Extract the [x, y] coordinate from the center of the cell holding the provided text.  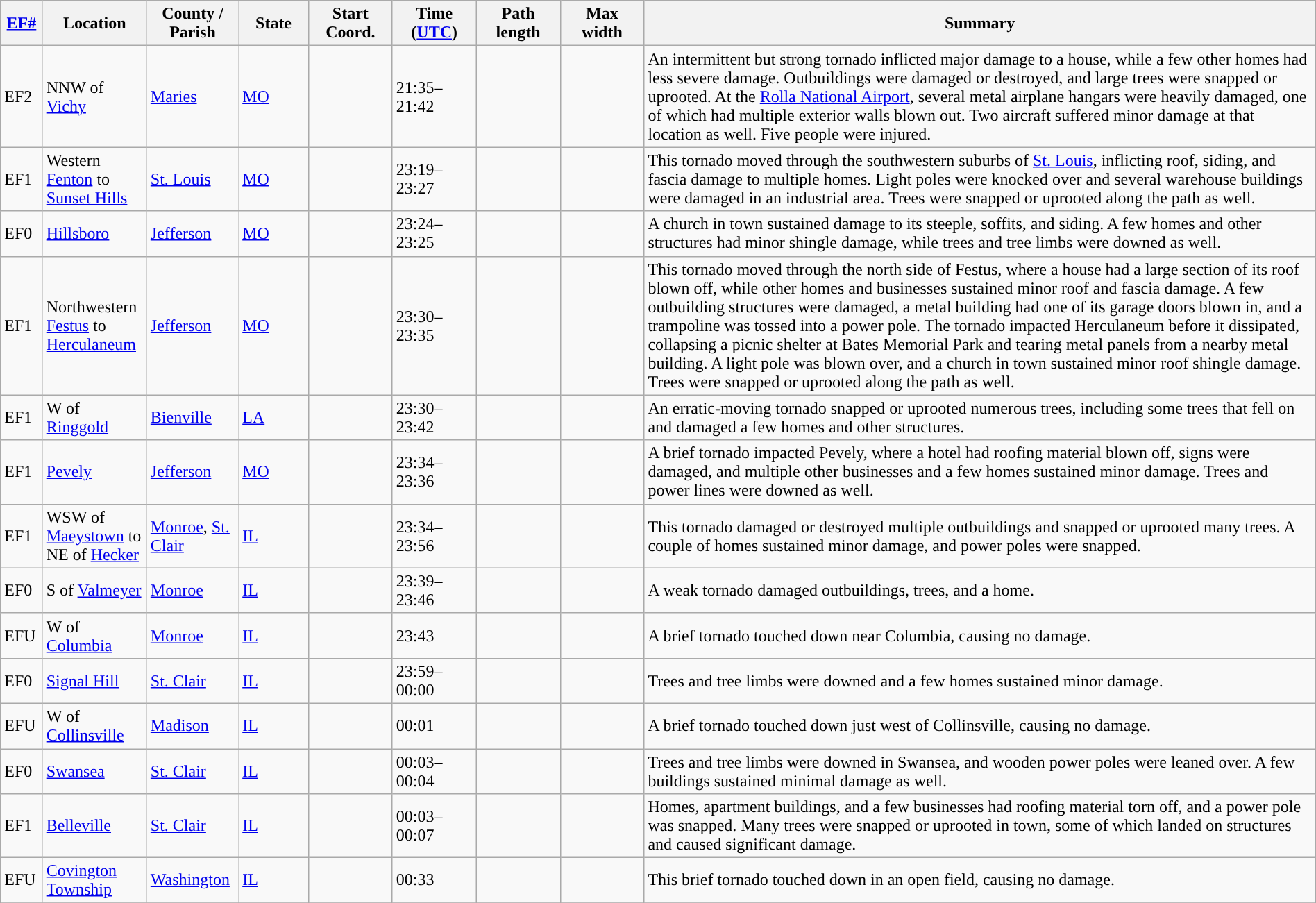
NNW of Vichy [94, 96]
00:03–00:07 [435, 826]
This brief tornado touched down in an open field, causing no damage. [980, 880]
A weak tornado damaged outbuildings, trees, and a home. [980, 590]
Location [94, 24]
Swansea [94, 770]
00:03–00:04 [435, 770]
A brief tornado touched down just west of Collinsville, causing no damage. [980, 726]
23:34–23:56 [435, 536]
County / Parish [192, 24]
S of Valmeyer [94, 590]
23:19–23:27 [435, 179]
23:34–23:36 [435, 472]
Signal Hill [94, 680]
23:59–00:00 [435, 680]
Madison [192, 726]
21:35–21:42 [435, 96]
An erratic-moving tornado snapped or uprooted numerous trees, including some trees that fell on and damaged a few homes and other structures. [980, 418]
Washington [192, 880]
Start Coord. [350, 24]
23:30–23:35 [435, 326]
Monroe, St. Clair [192, 536]
Pevely [94, 472]
A brief tornado touched down near Columbia, causing no damage. [980, 636]
EF# [22, 24]
23:30–23:42 [435, 418]
23:39–23:46 [435, 590]
Belleville [94, 826]
St. Louis [192, 179]
Covington Township [94, 880]
23:24–23:25 [435, 233]
Bienville [192, 418]
LA [273, 418]
Time (UTC) [435, 24]
00:33 [435, 880]
Trees and tree limbs were downed and a few homes sustained minor damage. [980, 680]
W of Columbia [94, 636]
Trees and tree limbs were downed in Swansea, and wooden power poles were leaned over. A few buildings sustained minimal damage as well. [980, 770]
Hillsboro [94, 233]
23:43 [435, 636]
W of Ringgold [94, 418]
Maries [192, 96]
Summary [980, 24]
Max width [602, 24]
State [273, 24]
Path length [518, 24]
W of Collinsville [94, 726]
00:01 [435, 726]
Western Fenton to Sunset Hills [94, 179]
WSW of Maeystown to NE of Hecker [94, 536]
EF2 [22, 96]
Northwestern Festus to Herculaneum [94, 326]
